Return [X, Y] of the center of cell containing provided text 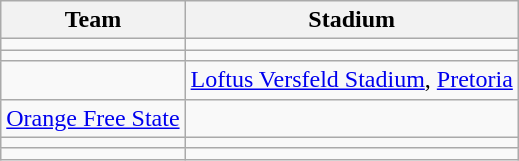
Loftus Versfeld Stadium, Pretoria [352, 80]
Stadium [352, 20]
Orange Free State [93, 118]
Team [93, 20]
